Locate the cell with the specified text and output its (X, Y) center coordinate. 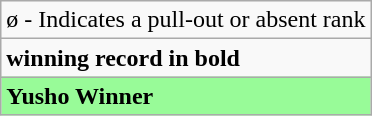
winning record in bold (186, 58)
Yusho Winner (186, 96)
ø - Indicates a pull-out or absent rank (186, 20)
